Provide the (x, y) coordinate of the cell's center where the given text is located.  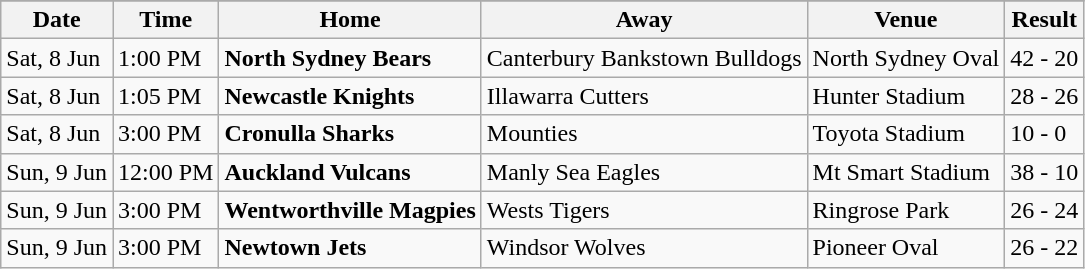
Mounties (644, 134)
Newtown Jets (350, 248)
Cronulla Sharks (350, 134)
Date (57, 20)
Result (1044, 20)
12:00 PM (165, 172)
Pioneer Oval (906, 248)
Illawarra Cutters (644, 96)
38 - 10 (1044, 172)
Windsor Wolves (644, 248)
26 - 24 (1044, 210)
North Sydney Oval (906, 58)
Mt Smart Stadium (906, 172)
10 - 0 (1044, 134)
North Sydney Bears (350, 58)
Hunter Stadium (906, 96)
Manly Sea Eagles (644, 172)
1:00 PM (165, 58)
Home (350, 20)
26 - 22 (1044, 248)
Wentworthville Magpies (350, 210)
Away (644, 20)
Wests Tigers (644, 210)
Ringrose Park (906, 210)
Time (165, 20)
Venue (906, 20)
42 - 20 (1044, 58)
Newcastle Knights (350, 96)
Toyota Stadium (906, 134)
Canterbury Bankstown Bulldogs (644, 58)
1:05 PM (165, 96)
28 - 26 (1044, 96)
Auckland Vulcans (350, 172)
